Detect which cell encompasses the target text, then output its [x, y] center coordinate. 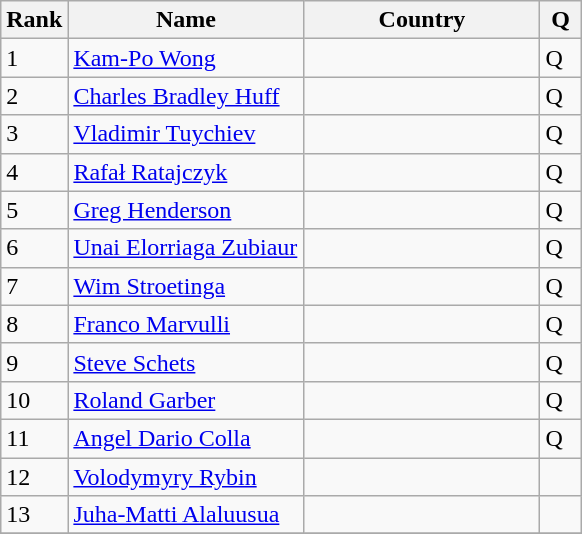
Kam-Po Wong [186, 58]
12 [34, 477]
2 [34, 96]
9 [34, 362]
Volodymyry Rybin [186, 477]
Unai Elorriaga Zubiaur [186, 248]
Steve Schets [186, 362]
1 [34, 58]
8 [34, 324]
Angel Dario Colla [186, 438]
Wim Stroetinga [186, 286]
7 [34, 286]
Charles Bradley Huff [186, 96]
Rafał Ratajczyk [186, 172]
3 [34, 134]
13 [34, 515]
Name [186, 20]
Vladimir Tuychiev [186, 134]
6 [34, 248]
4 [34, 172]
Greg Henderson [186, 210]
Roland Garber [186, 400]
Franco Marvulli [186, 324]
Country [422, 20]
11 [34, 438]
5 [34, 210]
10 [34, 400]
Juha-Matti Alaluusua [186, 515]
Rank [34, 20]
